Determine the (X, Y) coordinate at the center of the cell enclosing the given text.  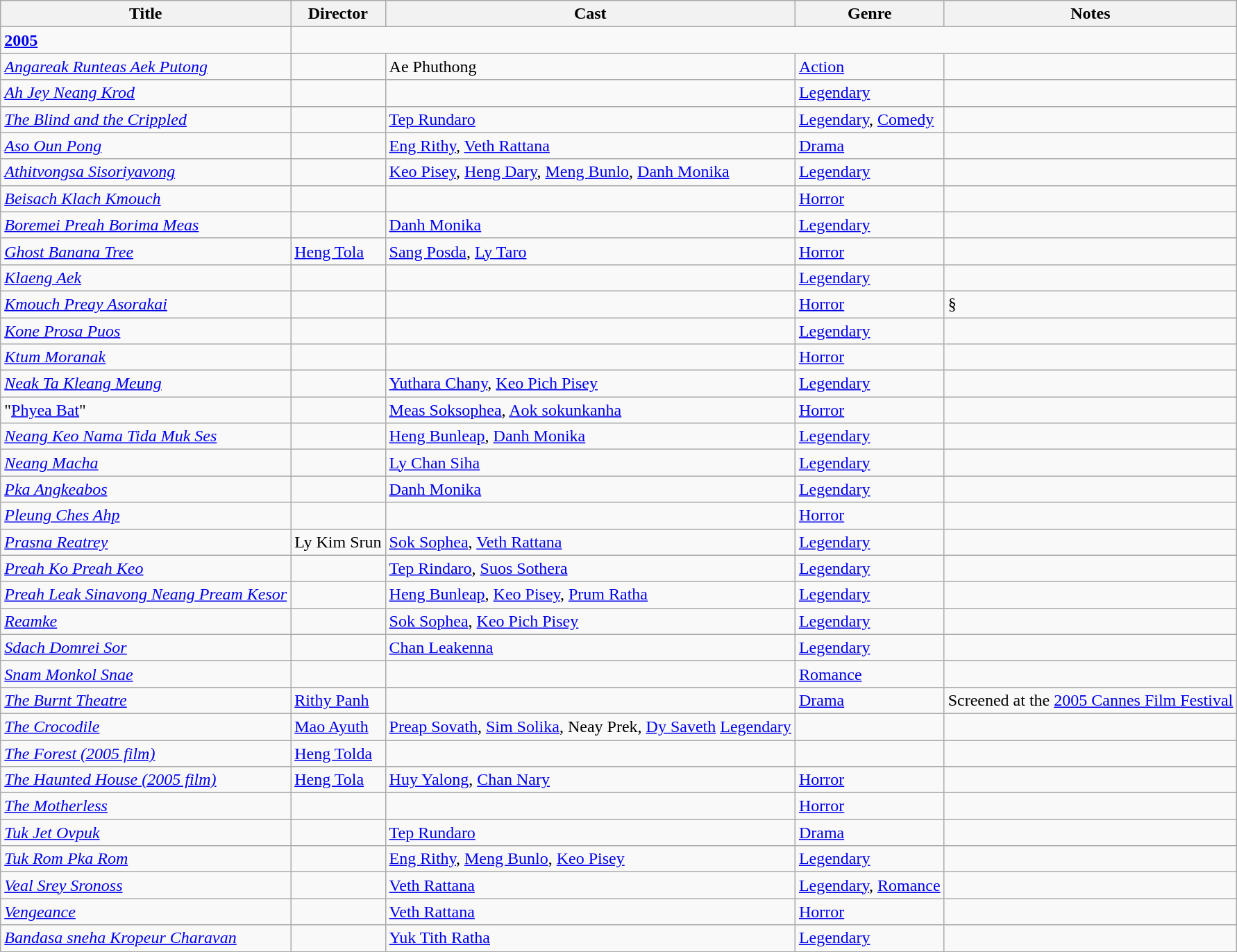
Neang Keo Nama Tida Muk Ses (146, 436)
Ghost Banana Tree (146, 251)
Yuthara Chany, Keo Pich Pisey (590, 384)
Reamke (146, 621)
Sang Posda, Ly Taro (590, 251)
Mao Ayuth (338, 726)
The Motherless (146, 806)
Neak Ta Kleang Meung (146, 384)
The Blind and the Crippled (146, 119)
Bandasa sneha Kropeur Charavan (146, 938)
Legendary, Comedy (869, 119)
2005 (146, 40)
Chan Leakenna (590, 647)
Rithy Panh (338, 700)
Huy Yalong, Chan Nary (590, 780)
Boremei Preah Borima Meas (146, 225)
Sok Sophea, Veth Rattana (590, 542)
Notes (1091, 14)
Director (338, 14)
Klaeng Aek (146, 278)
Preap Sovath, Sim Solika, Neay Prek, Dy Saveth Legendary (590, 726)
Yuk Tith Ratha (590, 938)
Sdach Domrei Sor (146, 647)
Vengeance (146, 912)
The Crocodile (146, 726)
Ae Phuthong (590, 67)
Kone Prosa Puos (146, 331)
Snam Monkol Snae (146, 674)
The Burnt Theatre (146, 700)
Tuk Jet Ovpuk (146, 833)
"Phyea Bat" (146, 410)
Legendary, Romance (869, 885)
Pleung Ches Ahp (146, 516)
Meas Soksophea, Aok sokunkanha (590, 410)
Sok Sophea, Keo Pich Pisey (590, 621)
Angareak Runteas Aek Putong (146, 67)
Veal Srey Sronoss (146, 885)
Genre (869, 14)
Eng Rithy, Veth Rattana (590, 146)
Screened at the 2005 Cannes Film Festival (1091, 700)
Tep Rindaro, Suos Sothera (590, 568)
Tuk Rom Pka Rom (146, 859)
Title (146, 14)
Cast (590, 14)
Action (869, 67)
Preah Leak Sinavong Neang Pream Kesor (146, 595)
Ah Jey Neang Krod (146, 93)
Pka Angkeabos (146, 489)
Ktum Moranak (146, 357)
Prasna Reatrey (146, 542)
Eng Rithy, Meng Bunlo, Keo Pisey (590, 859)
Athitvongsa Sisoriyavong (146, 172)
Heng Bunleap, Keo Pisey, Prum Ratha (590, 595)
Keo Pisey, Heng Dary, Meng Bunlo, Danh Monika (590, 172)
Preah Ko Preah Keo (146, 568)
Heng Bunleap, Danh Monika (590, 436)
Ly Chan Siha (590, 463)
Kmouch Preay Asorakai (146, 304)
Romance (869, 674)
The Forest (2005 film) (146, 753)
§ (1091, 304)
Heng Tolda (338, 753)
Beisach Klach Kmouch (146, 198)
Neang Macha (146, 463)
Aso Oun Pong (146, 146)
Ly Kim Srun (338, 542)
The Haunted House (2005 film) (146, 780)
